Extract the (X, Y) coordinate from the center of the cell holding the provided text.  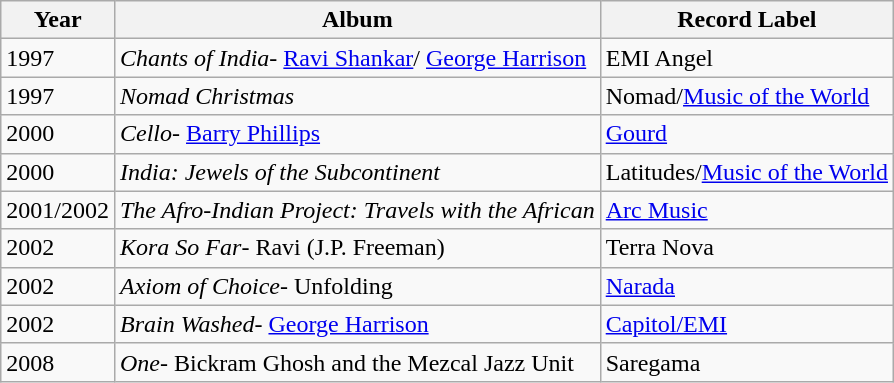
EMI Angel (746, 58)
India: Jewels of the Subcontinent (357, 172)
Brain Washed- George Harrison (357, 324)
2008 (58, 362)
Saregama (746, 362)
Axiom of Choice- Unfolding (357, 286)
Nomad/Music of the World (746, 96)
Latitudes/Music of the World (746, 172)
Year (58, 20)
Cello- Barry Phillips (357, 134)
The Afro-Indian Project: Travels with the African (357, 210)
2001/2002 (58, 210)
Terra Nova (746, 248)
Gourd (746, 134)
Arc Music (746, 210)
One- Bickram Ghosh and the Mezcal Jazz Unit (357, 362)
Nomad Christmas (357, 96)
Kora So Far- Ravi (J.P. Freeman) (357, 248)
Record Label (746, 20)
Capitol/EMI (746, 324)
Narada (746, 286)
Chants of India- Ravi Shankar/ George Harrison (357, 58)
Album (357, 20)
